From the cell containing the given text, extract its center point as [x, y] coordinate. 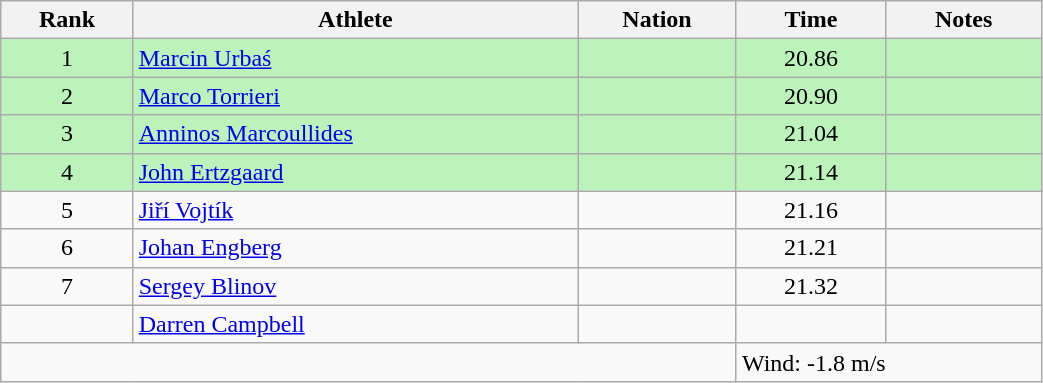
21.21 [810, 248]
3 [67, 134]
7 [67, 286]
5 [67, 210]
2 [67, 96]
Time [810, 20]
Jiří Vojtík [355, 210]
21.16 [810, 210]
Anninos Marcoullides [355, 134]
Wind: -1.8 m/s [889, 362]
21.04 [810, 134]
Athlete [355, 20]
20.90 [810, 96]
Nation [658, 20]
21.32 [810, 286]
21.14 [810, 172]
Marcin Urbaś [355, 58]
6 [67, 248]
John Ertzgaard [355, 172]
Sergey Blinov [355, 286]
Marco Torrieri [355, 96]
Johan Engberg [355, 248]
1 [67, 58]
Rank [67, 20]
20.86 [810, 58]
4 [67, 172]
Notes [964, 20]
Darren Campbell [355, 324]
